Detect which cell encompasses the target text, then output its (X, Y) center coordinate. 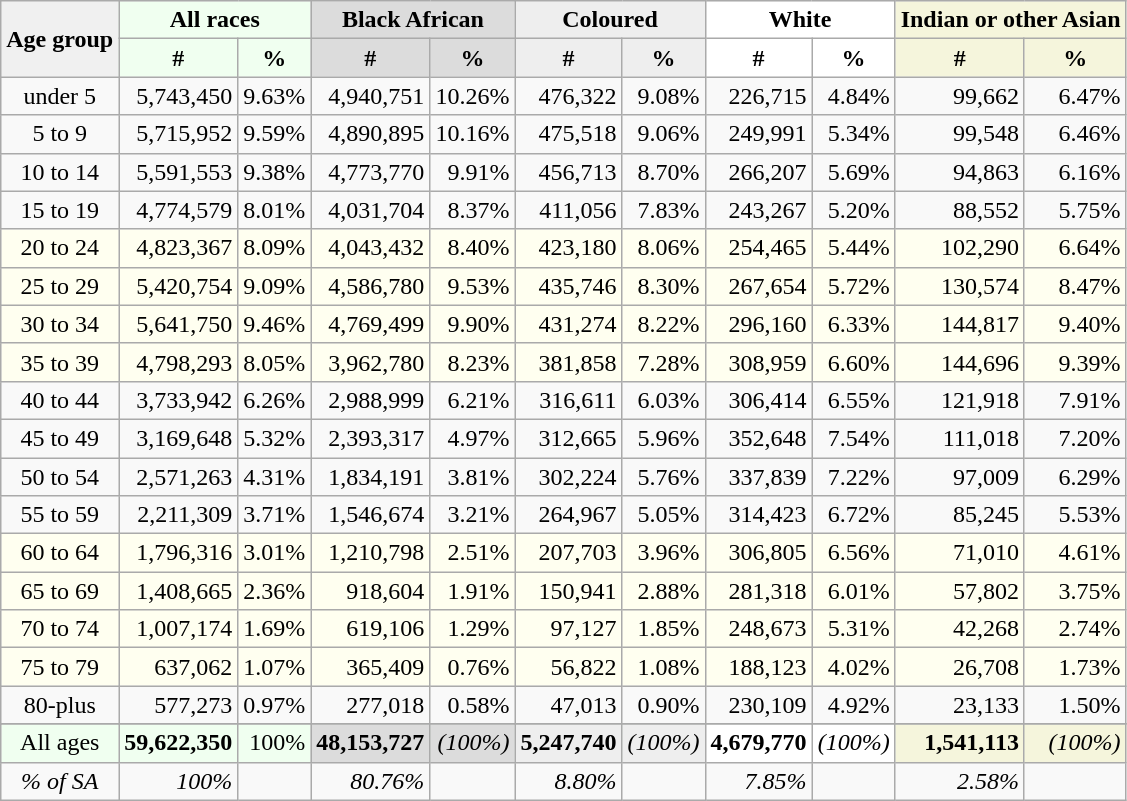
619,106 (370, 629)
476,322 (568, 96)
8.23% (472, 362)
48,153,727 (370, 743)
8.22% (664, 324)
296,160 (758, 324)
264,967 (568, 515)
7.85% (758, 781)
5.44% (854, 248)
1.50% (1075, 705)
7.28% (664, 362)
2,571,263 (178, 477)
4.84% (854, 96)
5,420,754 (178, 286)
226,715 (758, 96)
26,708 (960, 667)
144,817 (960, 324)
4.02% (854, 667)
8.40% (472, 248)
5,591,553 (178, 172)
150,941 (568, 591)
6.03% (664, 400)
4,679,770 (758, 743)
94,863 (960, 172)
5.76% (664, 477)
1.73% (1075, 667)
9.06% (664, 134)
1,007,174 (178, 629)
3.71% (274, 515)
6.72% (854, 515)
All races (215, 20)
2.88% (664, 591)
249,991 (758, 134)
308,959 (758, 362)
3,733,942 (178, 400)
4.97% (472, 438)
5.05% (664, 515)
431,274 (568, 324)
6.21% (472, 400)
365,409 (370, 667)
248,673 (758, 629)
55 to 59 (60, 515)
45 to 49 (60, 438)
266,207 (758, 172)
5,641,750 (178, 324)
4,890,895 (370, 134)
188,123 (758, 667)
85,245 (960, 515)
2.58% (960, 781)
99,548 (960, 134)
8.01% (274, 210)
1,796,316 (178, 553)
8.30% (664, 286)
207,703 (568, 553)
6.56% (854, 553)
316,611 (568, 400)
9.63% (274, 96)
5,247,740 (568, 743)
312,665 (568, 438)
102,290 (960, 248)
456,713 (568, 172)
6.60% (854, 362)
3.75% (1075, 591)
0.58% (472, 705)
9.08% (664, 96)
7.20% (1075, 438)
3.81% (472, 477)
80.76% (370, 781)
3.01% (274, 553)
254,465 (758, 248)
1,210,798 (370, 553)
88,552 (960, 210)
423,180 (568, 248)
1.69% (274, 629)
918,604 (370, 591)
0.97% (274, 705)
314,423 (758, 515)
306,805 (758, 553)
306,414 (758, 400)
5.32% (274, 438)
8.05% (274, 362)
5.72% (854, 286)
8.06% (664, 248)
97,127 (568, 629)
5.20% (854, 210)
7.54% (854, 438)
75 to 79 (60, 667)
7.83% (664, 210)
8.80% (568, 781)
6.26% (274, 400)
Age group (60, 39)
60 to 64 (60, 553)
47,013 (568, 705)
4,043,432 (370, 248)
337,839 (758, 477)
121,918 (960, 400)
1.29% (472, 629)
5.75% (1075, 210)
2.51% (472, 553)
1.08% (664, 667)
2,393,317 (370, 438)
42,268 (960, 629)
Coloured (610, 20)
230,109 (758, 705)
8.47% (1075, 286)
56,822 (568, 667)
5.34% (854, 134)
6.16% (1075, 172)
302,224 (568, 477)
1.07% (274, 667)
130,574 (960, 286)
6.29% (1075, 477)
5,743,450 (178, 96)
1,546,674 (370, 515)
3,169,648 (178, 438)
5 to 9 (60, 134)
4.61% (1075, 553)
15 to 19 (60, 210)
4.92% (854, 705)
5.96% (664, 438)
6.64% (1075, 248)
7.22% (854, 477)
5.69% (854, 172)
40 to 44 (60, 400)
5,715,952 (178, 134)
6.47% (1075, 96)
9.40% (1075, 324)
2.36% (274, 591)
10.26% (472, 96)
10 to 14 (60, 172)
8.70% (664, 172)
2,211,309 (178, 515)
10.16% (472, 134)
All ages (60, 743)
637,062 (178, 667)
0.90% (664, 705)
9.91% (472, 172)
475,518 (568, 134)
% of SA (60, 781)
435,746 (568, 286)
9.39% (1075, 362)
4,031,704 (370, 210)
1.91% (472, 591)
99,662 (960, 96)
23,133 (960, 705)
4,774,579 (178, 210)
71,010 (960, 553)
8.37% (472, 210)
4,773,770 (370, 172)
111,018 (960, 438)
9.53% (472, 286)
5.31% (854, 629)
9.59% (274, 134)
65 to 69 (60, 591)
Indian or other Asian (1010, 20)
9.90% (472, 324)
1,408,665 (178, 591)
70 to 74 (60, 629)
277,018 (370, 705)
4,586,780 (370, 286)
97,009 (960, 477)
35 to 39 (60, 362)
6.01% (854, 591)
under 5 (60, 96)
381,858 (568, 362)
2,988,999 (370, 400)
281,318 (758, 591)
50 to 54 (60, 477)
5.53% (1075, 515)
3.21% (472, 515)
Black African (413, 20)
411,056 (568, 210)
57,802 (960, 591)
9.38% (274, 172)
1,541,113 (960, 743)
352,648 (758, 438)
577,273 (178, 705)
267,654 (758, 286)
30 to 34 (60, 324)
4,798,293 (178, 362)
6.33% (854, 324)
4.31% (274, 477)
6.46% (1075, 134)
7.91% (1075, 400)
20 to 24 (60, 248)
144,696 (960, 362)
59,622,350 (178, 743)
243,267 (758, 210)
3.96% (664, 553)
6.55% (854, 400)
3,962,780 (370, 362)
9.09% (274, 286)
White (800, 20)
0.76% (472, 667)
1.85% (664, 629)
8.09% (274, 248)
25 to 29 (60, 286)
4,769,499 (370, 324)
9.46% (274, 324)
2.74% (1075, 629)
4,823,367 (178, 248)
4,940,751 (370, 96)
1,834,191 (370, 477)
80-plus (60, 705)
